Provide the [X, Y] coordinate of the cell's center where the given text is located.  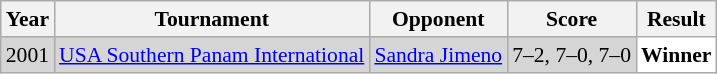
Result [676, 19]
Opponent [438, 19]
Score [572, 19]
Year [28, 19]
7–2, 7–0, 7–0 [572, 55]
2001 [28, 55]
Sandra Jimeno [438, 55]
USA Southern Panam International [212, 55]
Tournament [212, 19]
Winner [676, 55]
